Find where the given text appears and provide that cell's center as (X, Y) coordinate. 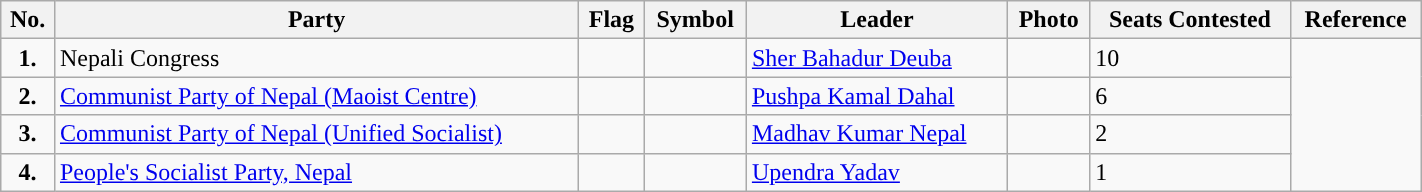
Leader (876, 20)
Madhav Kumar Nepal (876, 134)
Communist Party of Nepal (Maoist Centre) (316, 96)
3. (28, 134)
Symbol (695, 20)
Sher Bahadur Deuba (876, 58)
Nepali Congress (316, 58)
2 (1190, 134)
4. (28, 172)
10 (1190, 58)
2. (28, 96)
People's Socialist Party, Nepal (316, 172)
Communist Party of Nepal (Unified Socialist) (316, 134)
Flag (612, 20)
Pushpa Kamal Dahal (876, 96)
1. (28, 58)
Seats Contested (1190, 20)
Reference (1356, 20)
Upendra Yadav (876, 172)
1 (1190, 172)
6 (1190, 96)
No. (28, 20)
Party (316, 20)
Photo (1049, 20)
